Capture the cell that displays the provided text and extract its [x, y] central coordinate. 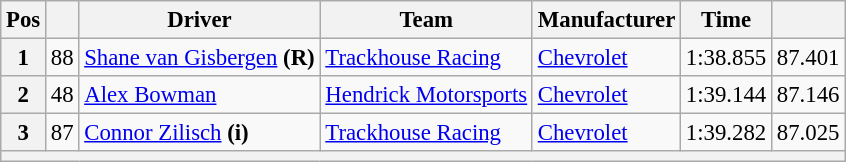
Pos [24, 20]
1:38.855 [726, 58]
87 [62, 133]
Manufacturer [606, 20]
Connor Zilisch (i) [200, 133]
2 [24, 95]
Shane van Gisbergen (R) [200, 58]
87.025 [808, 133]
Driver [200, 20]
1 [24, 58]
Time [726, 20]
Team [426, 20]
Hendrick Motorsports [426, 95]
48 [62, 95]
88 [62, 58]
Alex Bowman [200, 95]
87.146 [808, 95]
3 [24, 133]
87.401 [808, 58]
1:39.144 [726, 95]
1:39.282 [726, 133]
